Find where the given text appears and provide that cell's center as [x, y] coordinate. 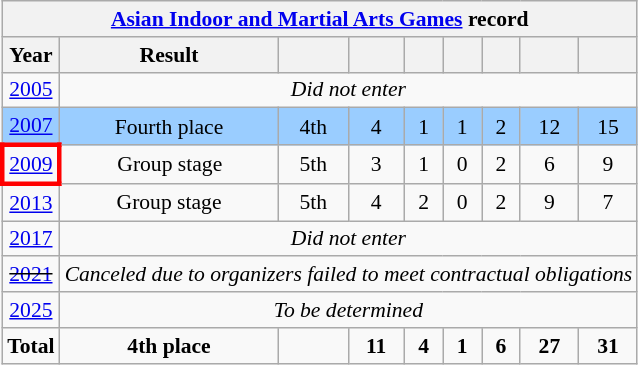
2007 [30, 126]
2009 [30, 164]
2025 [30, 310]
31 [608, 346]
2021 [30, 275]
3 [376, 164]
2013 [30, 202]
Asian Indoor and Martial Arts Games record [320, 19]
27 [549, 346]
Total [30, 346]
7 [608, 202]
15 [608, 126]
Fourth place [170, 126]
2005 [30, 90]
12 [549, 126]
11 [376, 346]
Year [30, 55]
4th [313, 126]
Result [170, 55]
2017 [30, 239]
4th place [170, 346]
Canceled due to organizers failed to meet contractual obligations [349, 275]
To be determined [349, 310]
